Pinpoint the cell where the given text exists, returning its [x, y] midpoint coordinate. 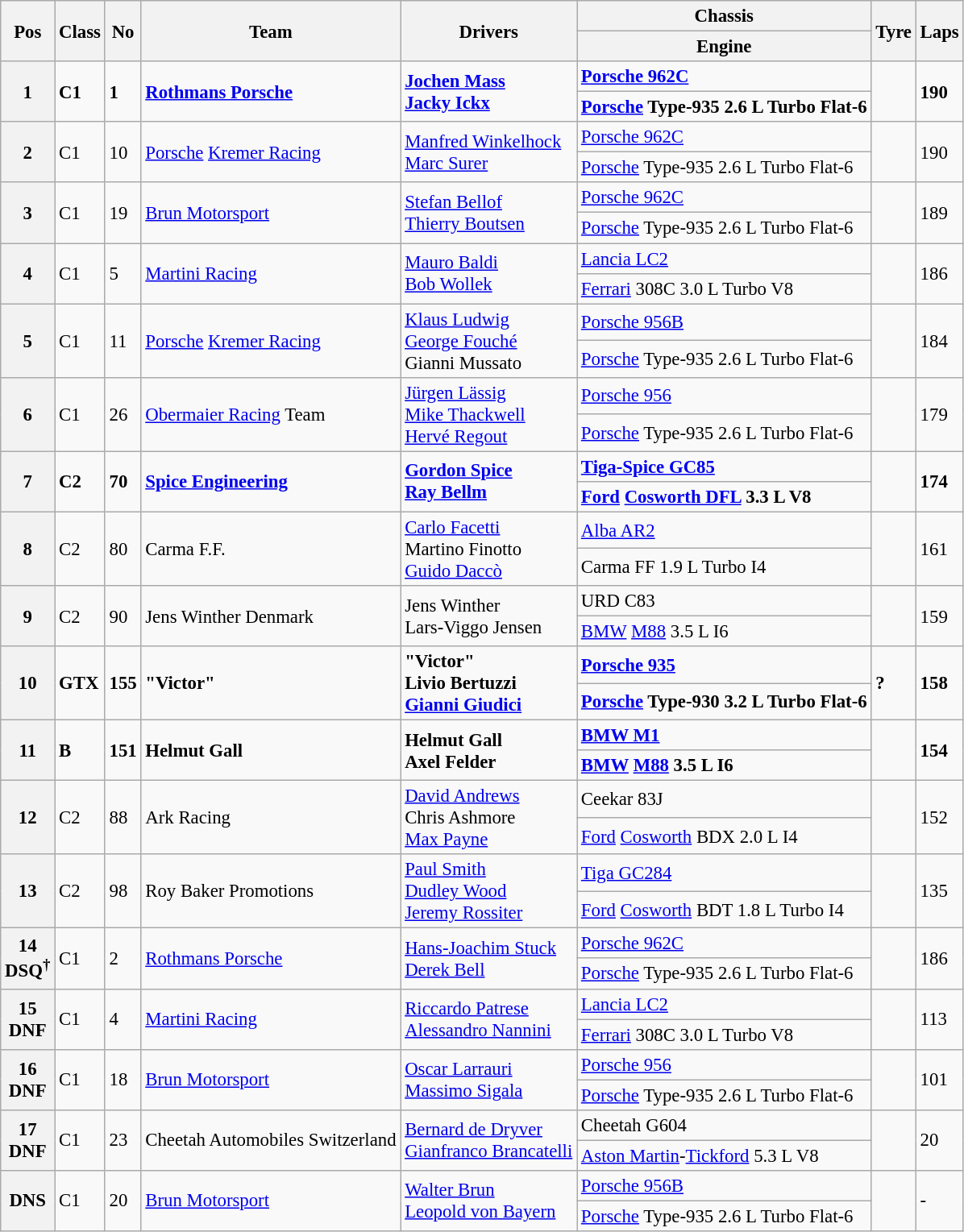
26 [123, 414]
Drivers [488, 31]
7 [27, 482]
DNS [27, 1201]
Cheetah Automobiles Switzerland [271, 1141]
Gordon Spice Ray Bellm [488, 482]
Cheetah G604 [724, 1126]
Team [271, 31]
Roy Baker Promotions [271, 891]
Aston Martin-Tickford 5.3 L V8 [724, 1155]
Jens Winther Denmark [271, 616]
BMW M1 [724, 736]
Oscar Larrauri Massimo Sigala [488, 1080]
Obermaier Racing Team [271, 414]
Manfred Winkelhock Marc Surer [488, 151]
161 [940, 549]
Paul Smith Dudley Wood Jeremy Rossiter [488, 891]
179 [940, 414]
152 [940, 818]
B [81, 751]
189 [940, 213]
16DNF [27, 1080]
151 [123, 751]
8 [27, 549]
Chassis [724, 16]
Bernard de Dryver Gianfranco Brancatelli [488, 1141]
GTX [81, 683]
18 [123, 1080]
14DSQ† [27, 959]
3 [27, 213]
David Andrews Chris Ashmore Max Payne [488, 818]
URD C83 [724, 601]
Tiga GC284 [724, 873]
Carlo Facetti Martino Finotto Guido Daccò [488, 549]
9 [27, 616]
13 [27, 891]
Jochen Mass Jacky Ickx [488, 92]
Laps [940, 31]
? [893, 683]
Helmut Gall [271, 751]
Tiga-Spice GC85 [724, 467]
Class [81, 31]
12 [27, 818]
Walter Brun Leopold von Bayern [488, 1201]
"Victor" [271, 683]
No [123, 31]
- [940, 1201]
Jürgen Lässig Mike Thackwell Hervé Regout [488, 414]
Mauro Baldi Bob Wollek [488, 274]
Klaus Ludwig George Fouché Gianni Mussato [488, 341]
19 [123, 213]
101 [940, 1080]
Ford Cosworth BDX 2.0 L I4 [724, 836]
Carma FF 1.9 L Turbo I4 [724, 567]
Pos [27, 31]
Jens Winther Lars-Viggo Jensen [488, 616]
Ark Racing [271, 818]
184 [940, 341]
154 [940, 751]
88 [123, 818]
6 [27, 414]
155 [123, 683]
70 [123, 482]
Engine [724, 47]
Alba AR2 [724, 530]
Ford Cosworth BDT 1.8 L Turbo I4 [724, 910]
Carma F.F. [271, 549]
Hans-Joachim Stuck Derek Bell [488, 959]
17DNF [27, 1141]
Porsche 935 [724, 665]
113 [940, 1018]
Ford Cosworth DFL 3.3 L V8 [724, 497]
Tyre [893, 31]
Ceekar 83J [724, 799]
135 [940, 891]
23 [123, 1141]
174 [940, 482]
Stefan Bellof Thierry Boutsen [488, 213]
Riccardo Patrese Alessandro Nannini [488, 1018]
80 [123, 549]
Helmut Gall Axel Felder [488, 751]
158 [940, 683]
159 [940, 616]
"Victor" Livio Bertuzzi Gianni Giudici [488, 683]
15DNF [27, 1018]
98 [123, 891]
Spice Engineering [271, 482]
Porsche Type-930 3.2 L Turbo Flat-6 [724, 702]
90 [123, 616]
